Scan for the cell matching the given text and deliver its (X, Y) coordinate at center. 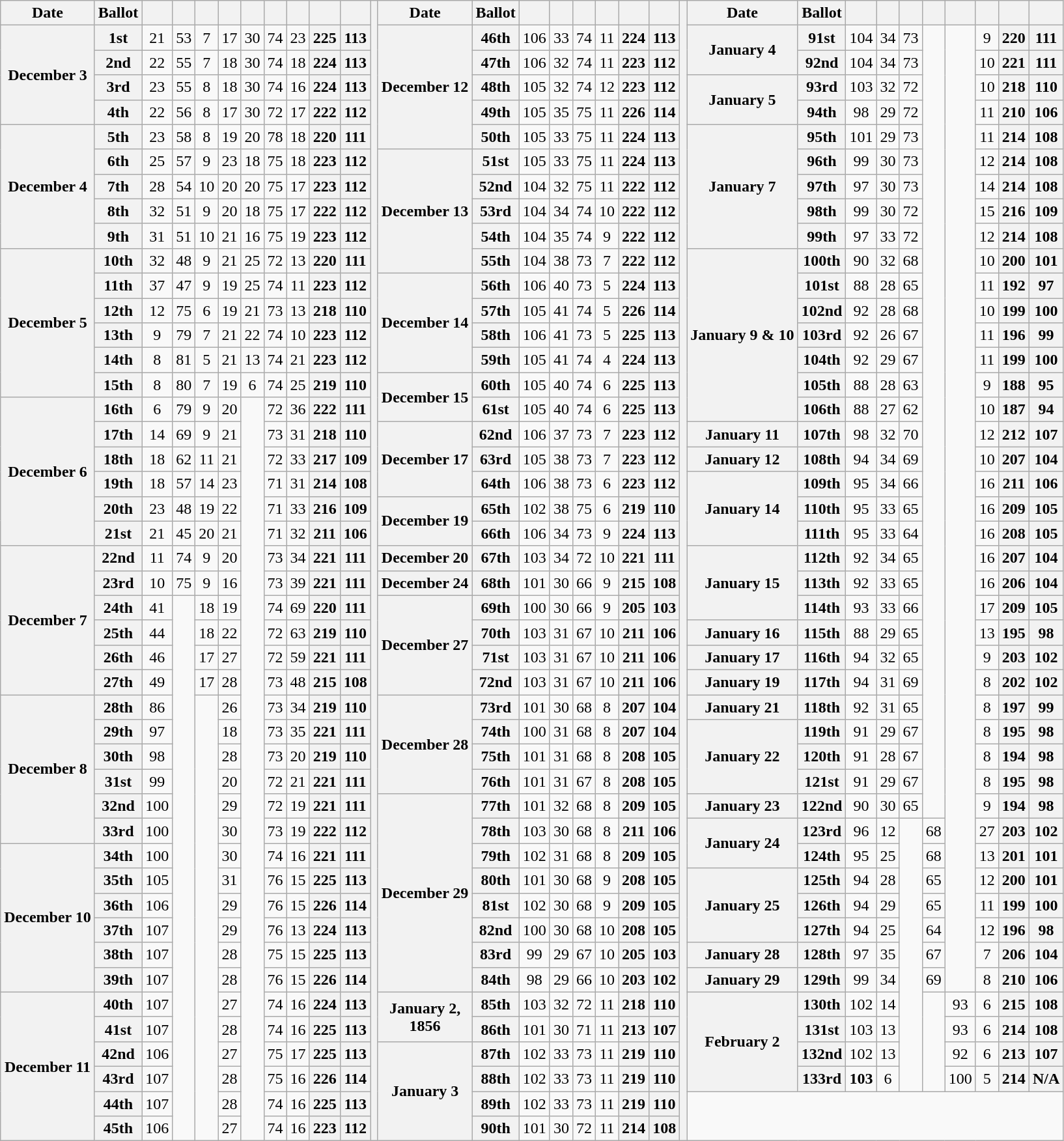
58 (184, 137)
105th (822, 385)
36th (118, 905)
98th (822, 211)
41st (118, 1029)
84th (496, 979)
68th (496, 583)
61st (496, 410)
28th (118, 707)
89th (496, 1104)
95th (822, 137)
January 14 (742, 509)
115th (822, 632)
December 4 (48, 186)
72nd (496, 682)
10th (118, 261)
87th (496, 1054)
70th (496, 632)
12th (118, 311)
19th (118, 484)
81 (184, 360)
1st (118, 38)
82nd (496, 930)
85th (496, 1004)
39th (118, 979)
212 (1013, 434)
4th (118, 112)
125th (822, 880)
33rd (118, 831)
120th (822, 757)
December 5 (48, 322)
December 29 (425, 893)
December 13 (425, 211)
53rd (496, 211)
100th (822, 261)
4 (607, 360)
35th (118, 880)
December 15 (425, 397)
78 (275, 137)
January 12 (742, 459)
51st (496, 162)
62nd (496, 434)
23rd (118, 583)
187 (1013, 410)
December 20 (425, 558)
103rd (822, 335)
65th (496, 509)
30th (118, 757)
18th (118, 459)
January 17 (742, 657)
99th (822, 236)
December 6 (48, 472)
46 (158, 657)
60th (496, 385)
57th (496, 311)
32nd (118, 806)
75th (496, 757)
38th (118, 955)
67th (496, 558)
97th (822, 186)
102nd (822, 311)
14th (118, 360)
94th (822, 112)
132nd (822, 1054)
6th (118, 162)
197 (1013, 707)
45 (184, 533)
24th (118, 608)
71st (496, 657)
192 (1013, 285)
63rd (496, 459)
131st (822, 1029)
27th (118, 682)
56 (184, 112)
81st (496, 905)
217 (324, 459)
66th (496, 533)
88th (496, 1078)
21st (118, 533)
11th (118, 285)
December 8 (48, 768)
3rd (118, 87)
22nd (118, 558)
133rd (822, 1078)
59th (496, 360)
January 29 (742, 979)
127th (822, 930)
January 4 (742, 50)
49th (496, 112)
43rd (118, 1078)
37th (118, 930)
January 28 (742, 955)
122nd (822, 806)
45th (118, 1129)
39 (298, 583)
96 (861, 831)
111th (822, 533)
January 25 (742, 905)
58th (496, 335)
December 3 (48, 75)
January 5 (742, 100)
201 (1013, 856)
49 (158, 682)
108th (822, 459)
January 9 & 10 (742, 335)
107th (822, 434)
129th (822, 979)
76th (496, 782)
January 3 (425, 1091)
40th (118, 1004)
112th (822, 558)
86th (496, 1029)
83rd (496, 955)
86 (158, 707)
December 11 (48, 1066)
90th (496, 1129)
8th (118, 211)
78th (496, 831)
25th (118, 632)
64th (496, 484)
54 (184, 186)
73rd (496, 707)
77th (496, 806)
46th (496, 38)
N/A (1046, 1078)
48th (496, 87)
126th (822, 905)
January 21 (742, 707)
93rd (822, 87)
December 14 (425, 322)
9th (118, 236)
7th (118, 186)
101st (822, 285)
December 19 (425, 521)
54th (496, 236)
January 11 (742, 434)
44 (158, 632)
January 16 (742, 632)
79th (496, 856)
47th (496, 63)
44th (118, 1104)
17th (118, 434)
106th (822, 410)
December 17 (425, 459)
50th (496, 137)
29th (118, 732)
15th (118, 385)
202 (1013, 682)
80 (184, 385)
69th (496, 608)
2nd (118, 63)
January 22 (742, 757)
December 27 (425, 645)
December 24 (425, 583)
74th (496, 732)
123rd (822, 831)
130th (822, 1004)
December 28 (425, 744)
36 (298, 410)
124th (822, 856)
119th (822, 732)
117th (822, 682)
January 15 (742, 583)
31st (118, 782)
February 2 (742, 1041)
5th (118, 137)
188 (1013, 385)
118th (822, 707)
110th (822, 509)
92nd (822, 63)
December 12 (425, 87)
113th (822, 583)
December 10 (48, 918)
January 7 (742, 186)
56th (496, 285)
42nd (118, 1054)
104th (822, 360)
47 (184, 285)
52nd (496, 186)
121st (822, 782)
16th (118, 410)
128th (822, 955)
20th (118, 509)
70 (910, 434)
80th (496, 880)
96th (822, 162)
114th (822, 608)
91st (822, 38)
January 2,1856 (425, 1017)
December 7 (48, 620)
109th (822, 484)
26th (118, 657)
53 (184, 38)
January 19 (742, 682)
116th (822, 657)
55th (496, 261)
13th (118, 335)
59 (298, 657)
34th (118, 856)
January 23 (742, 806)
January 24 (742, 843)
